Return the [x, y] coordinate for the center point of the cell that contains the specified text.  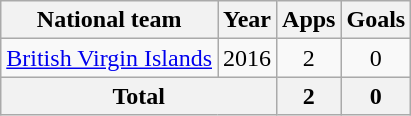
2016 [248, 58]
Goals [376, 20]
National team [110, 20]
Year [248, 20]
Total [139, 96]
British Virgin Islands [110, 58]
Apps [309, 20]
